Find where the given text appears and provide that cell's center as (x, y) coordinate. 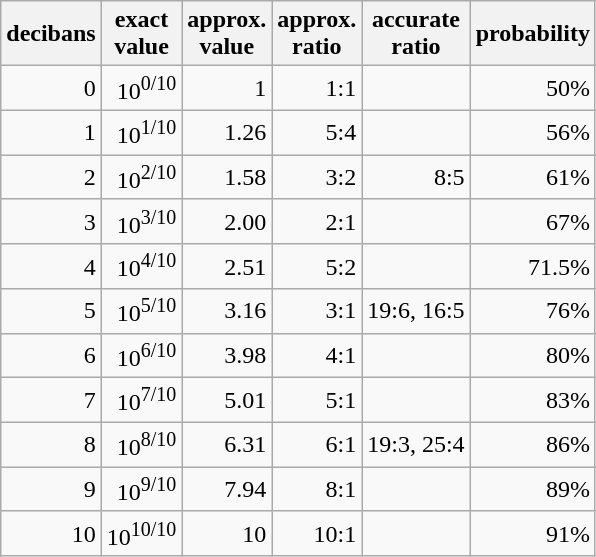
9 (51, 490)
approx.ratio (317, 34)
50% (532, 88)
104/10 (142, 266)
3:2 (317, 178)
19:6, 16:5 (416, 312)
83% (532, 400)
8 (51, 444)
3 (51, 222)
101/10 (142, 132)
4 (51, 266)
19:3, 25:4 (416, 444)
100/10 (142, 88)
61% (532, 178)
0 (51, 88)
8:1 (317, 490)
7.94 (227, 490)
8:5 (416, 178)
10:1 (317, 534)
2 (51, 178)
exactvalue (142, 34)
6 (51, 356)
109/10 (142, 490)
7 (51, 400)
2.51 (227, 266)
probability (532, 34)
accurateratio (416, 34)
6:1 (317, 444)
4:1 (317, 356)
5:2 (317, 266)
5:4 (317, 132)
86% (532, 444)
80% (532, 356)
108/10 (142, 444)
105/10 (142, 312)
103/10 (142, 222)
5:1 (317, 400)
2.00 (227, 222)
1.58 (227, 178)
decibans (51, 34)
89% (532, 490)
71.5% (532, 266)
5 (51, 312)
91% (532, 534)
6.31 (227, 444)
5.01 (227, 400)
76% (532, 312)
102/10 (142, 178)
1:1 (317, 88)
3:1 (317, 312)
67% (532, 222)
106/10 (142, 356)
107/10 (142, 400)
3.16 (227, 312)
1.26 (227, 132)
approx.value (227, 34)
3.98 (227, 356)
1010/10 (142, 534)
2:1 (317, 222)
56% (532, 132)
